Return [X, Y] of the center of cell containing provided text 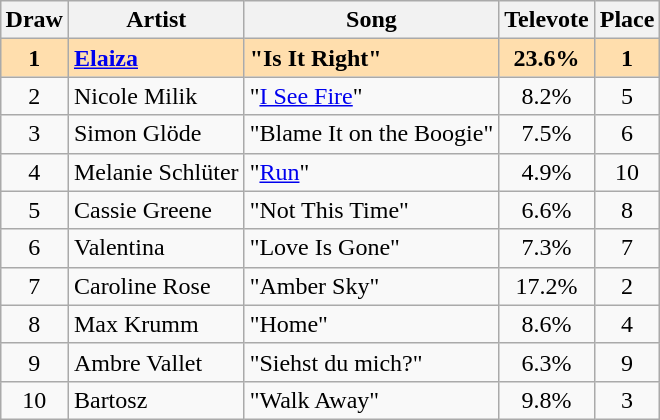
"Is It Right" [372, 58]
6.3% [546, 362]
"Home" [372, 324]
"Run" [372, 172]
Cassie Greene [156, 210]
Valentina [156, 248]
Nicole Milik [156, 96]
Televote [546, 20]
9.8% [546, 400]
Melanie Schlüter [156, 172]
Caroline Rose [156, 286]
"Walk Away" [372, 400]
Song [372, 20]
8.2% [546, 96]
"Love Is Gone" [372, 248]
"Amber Sky" [372, 286]
Artist [156, 20]
17.2% [546, 286]
Place [627, 20]
8.6% [546, 324]
6.6% [546, 210]
"Siehst du mich?" [372, 362]
7.3% [546, 248]
Bartosz [156, 400]
Ambre Vallet [156, 362]
"Blame It on the Boogie" [372, 134]
Draw [34, 20]
7.5% [546, 134]
Simon Glöde [156, 134]
Elaiza [156, 58]
Max Krumm [156, 324]
"I See Fire" [372, 96]
4.9% [546, 172]
"Not This Time" [372, 210]
23.6% [546, 58]
